Return the [x, y] coordinate for the center point of the cell that contains the specified text.  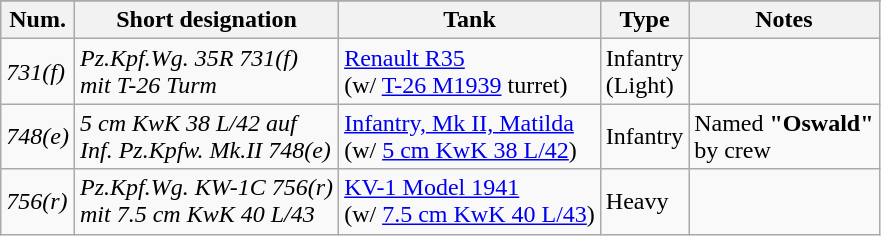
Infantry [644, 136]
748(e) [38, 136]
Tank [470, 20]
Pz.Kpf.Wg. 35R 731(f)mit T-26 Turm [206, 72]
Type [644, 20]
Infantry, Mk II, Matilda(w/ 5 cm KwK 38 L/42) [470, 136]
756(r) [38, 202]
Infantry(Light) [644, 72]
KV-1 Model 1941(w/ 7.5 cm KwK 40 L/43) [470, 202]
Short designation [206, 20]
731(f) [38, 72]
Renault R35(w/ T-26 M1939 turret) [470, 72]
Pz.Kpf.Wg. KW-1C 756(r)mit 7.5 cm KwK 40 L/43 [206, 202]
Num. [38, 20]
Named "Oswald"by crew [784, 136]
Notes [784, 20]
Heavy [644, 202]
5 cm KwK 38 L/42 aufInf. Pz.Kpfw. Mk.II 748(e) [206, 136]
